Locate the cell with the specified text and output its [x, y] center coordinate. 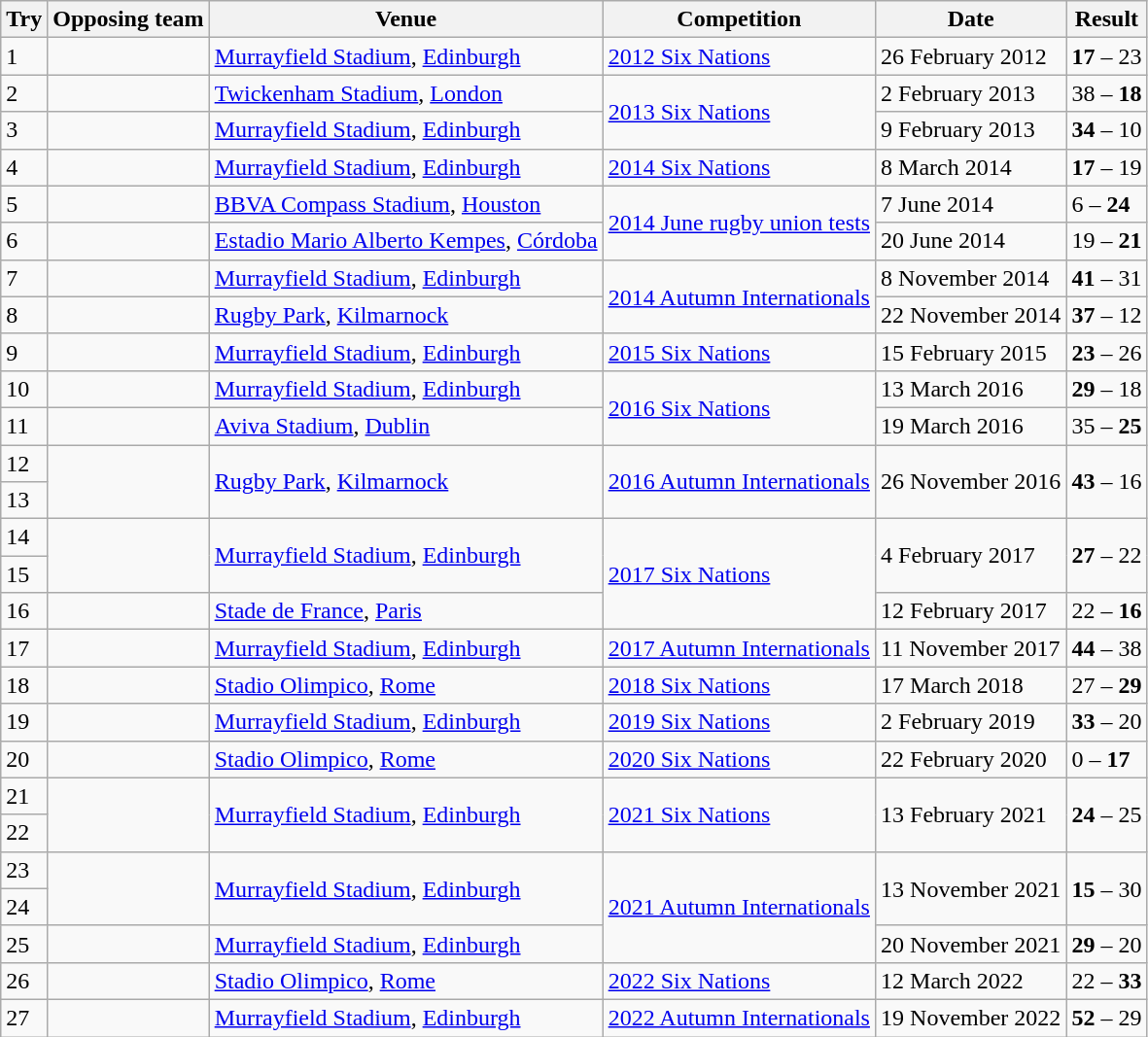
24 – 25 [1106, 814]
7 June 2014 [971, 204]
33 – 20 [1106, 722]
44 – 38 [1106, 648]
2015 Six Nations [739, 352]
2014 Six Nations [739, 167]
26 November 2016 [971, 482]
52 – 29 [1106, 1018]
2 [24, 93]
19 – 21 [1106, 241]
35 – 25 [1106, 426]
20 [24, 759]
9 February 2013 [971, 130]
Opposing team [128, 19]
19 November 2022 [971, 1018]
6 – 24 [1106, 204]
Stade de France, Paris [406, 611]
11 [24, 426]
27 – 22 [1106, 556]
14 [24, 537]
2013 Six Nations [739, 112]
22 – 16 [1106, 611]
Date [971, 19]
22 February 2020 [971, 759]
38 – 18 [1106, 93]
11 November 2017 [971, 648]
2021 Autumn Internationals [739, 907]
2018 Six Nations [739, 685]
15 [24, 574]
13 February 2021 [971, 814]
2014 Autumn Internationals [739, 296]
2019 Six Nations [739, 722]
26 [24, 981]
13 [24, 501]
19 [24, 722]
6 [24, 241]
41 – 31 [1106, 278]
1 [24, 56]
22 November 2014 [971, 315]
22 [24, 833]
17 [24, 648]
2017 Autumn Internationals [739, 648]
13 March 2016 [971, 389]
23 – 26 [1106, 352]
37 – 12 [1106, 315]
8 November 2014 [971, 278]
2016 Six Nations [739, 407]
Competition [739, 19]
0 – 17 [1106, 759]
2 February 2019 [971, 722]
8 [24, 315]
22 – 33 [1106, 981]
20 June 2014 [971, 241]
BBVA Compass Stadium, Houston [406, 204]
27 [24, 1018]
29 – 18 [1106, 389]
4 February 2017 [971, 556]
9 [24, 352]
Try [24, 19]
2016 Autumn Internationals [739, 482]
2012 Six Nations [739, 56]
Twickenham Stadium, London [406, 93]
2020 Six Nations [739, 759]
12 [24, 464]
2022 Autumn Internationals [739, 1018]
19 March 2016 [971, 426]
Venue [406, 19]
34 – 10 [1106, 130]
Estadio Mario Alberto Kempes, Córdoba [406, 241]
24 [24, 907]
10 [24, 389]
26 February 2012 [971, 56]
Aviva Stadium, Dublin [406, 426]
17 – 23 [1106, 56]
20 November 2021 [971, 944]
21 [24, 796]
23 [24, 870]
18 [24, 685]
15 – 30 [1106, 888]
25 [24, 944]
Result [1106, 19]
17 – 19 [1106, 167]
4 [24, 167]
43 – 16 [1106, 482]
12 February 2017 [971, 611]
16 [24, 611]
2021 Six Nations [739, 814]
2017 Six Nations [739, 574]
8 March 2014 [971, 167]
13 November 2021 [971, 888]
15 February 2015 [971, 352]
3 [24, 130]
2022 Six Nations [739, 981]
27 – 29 [1106, 685]
5 [24, 204]
29 – 20 [1106, 944]
7 [24, 278]
2 February 2013 [971, 93]
2014 June rugby union tests [739, 223]
12 March 2022 [971, 981]
17 March 2018 [971, 685]
